For the text-containing cell, return its midpoint in [X, Y] coordinate format. 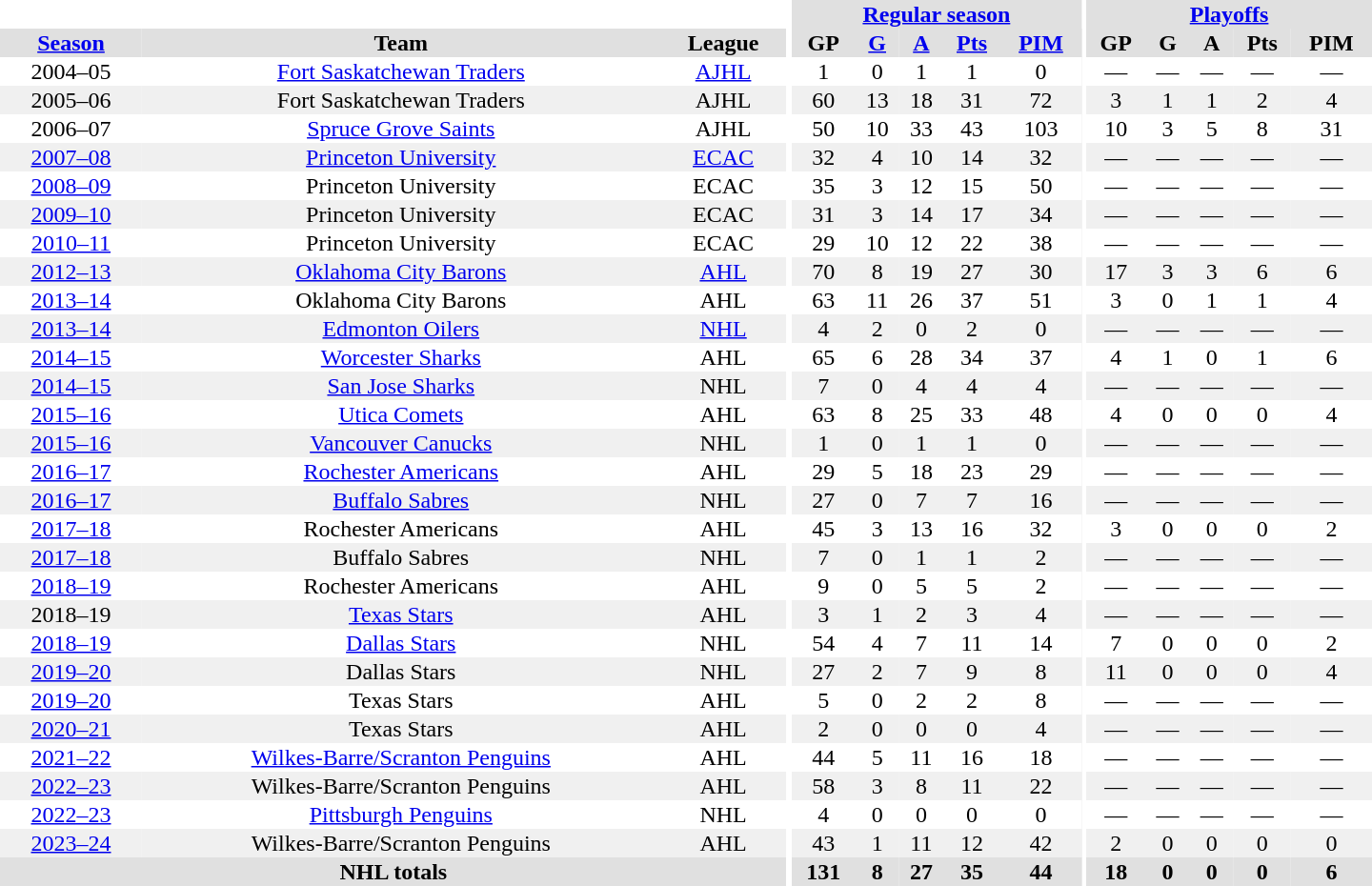
72 [1040, 100]
Spruce Grove Saints [401, 129]
42 [1040, 843]
Regular season [937, 14]
28 [921, 357]
45 [823, 529]
2005–06 [71, 100]
2008–09 [71, 186]
NHL totals [393, 872]
League [724, 43]
48 [1040, 414]
2004–05 [71, 71]
Vancouver Canucks [401, 443]
San Jose Sharks [401, 386]
19 [921, 272]
65 [823, 357]
30 [1040, 272]
2007–08 [71, 157]
Edmonton Oilers [401, 329]
103 [1040, 129]
26 [921, 300]
2021–22 [71, 757]
Playoffs [1229, 14]
23 [972, 472]
2012–13 [71, 272]
Team [401, 43]
131 [823, 872]
70 [823, 272]
Season [71, 43]
Worcester Sharks [401, 357]
2023–24 [71, 843]
2010–11 [71, 243]
2009–10 [71, 214]
Utica Comets [401, 414]
38 [1040, 243]
60 [823, 100]
54 [823, 643]
Pittsburgh Penguins [401, 815]
51 [1040, 300]
25 [921, 414]
58 [823, 786]
15 [972, 186]
2020–21 [71, 729]
2006–07 [71, 129]
